Return [x, y] of the center of cell containing provided text 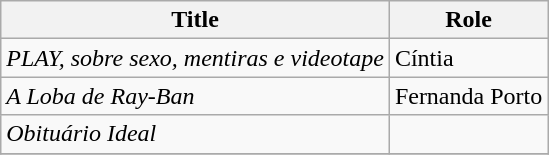
Fernanda Porto [468, 96]
PLAY, sobre sexo, mentiras e videotape [196, 58]
Obituário Ideal [196, 134]
Title [196, 20]
Role [468, 20]
Cíntia [468, 58]
A Loba de Ray-Ban [196, 96]
